Detect which cell encompasses the target text, then output its (X, Y) center coordinate. 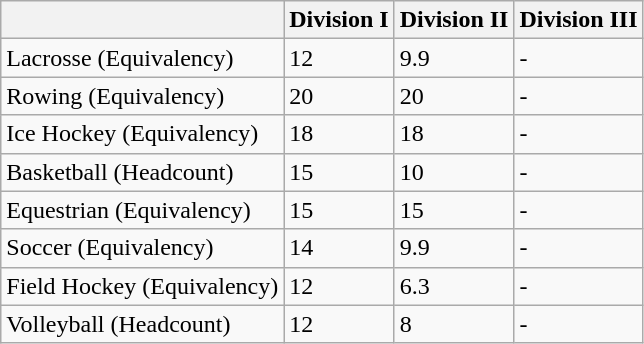
10 (454, 172)
14 (339, 248)
Basketball (Headcount) (142, 172)
6.3 (454, 286)
Volleyball (Headcount) (142, 324)
Field Hockey (Equivalency) (142, 286)
Division II (454, 20)
Equestrian (Equivalency) (142, 210)
Rowing (Equivalency) (142, 96)
Ice Hockey (Equivalency) (142, 134)
Division III (578, 20)
8 (454, 324)
Division I (339, 20)
Soccer (Equivalency) (142, 248)
Lacrosse (Equivalency) (142, 58)
